Capture the cell that displays the provided text and extract its [X, Y] central coordinate. 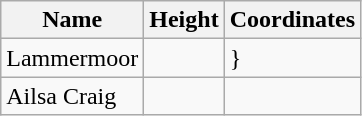
} [292, 58]
Height [184, 20]
Coordinates [292, 20]
Name [72, 20]
Ailsa Craig [72, 96]
Lammermoor [72, 58]
